Search for the cell housing the specified text and yield its [x, y] center coordinate. 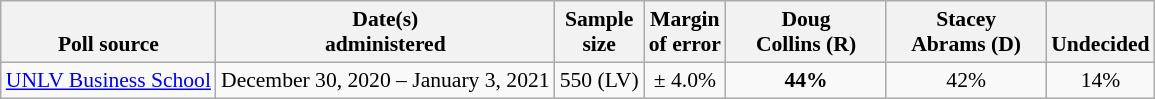
Marginof error [685, 32]
± 4.0% [685, 80]
UNLV Business School [108, 80]
December 30, 2020 – January 3, 2021 [386, 80]
DougCollins (R) [806, 32]
Samplesize [600, 32]
44% [806, 80]
StaceyAbrams (D) [966, 32]
14% [1100, 80]
Date(s)administered [386, 32]
550 (LV) [600, 80]
Poll source [108, 32]
Undecided [1100, 32]
42% [966, 80]
